Return the (x, y) coordinate for the center point of the cell that contains the specified text.  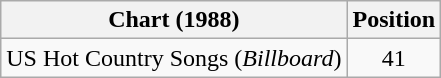
Position (394, 20)
US Hot Country Songs (Billboard) (174, 58)
41 (394, 58)
Chart (1988) (174, 20)
